From the cell containing the given text, extract its center point as [x, y] coordinate. 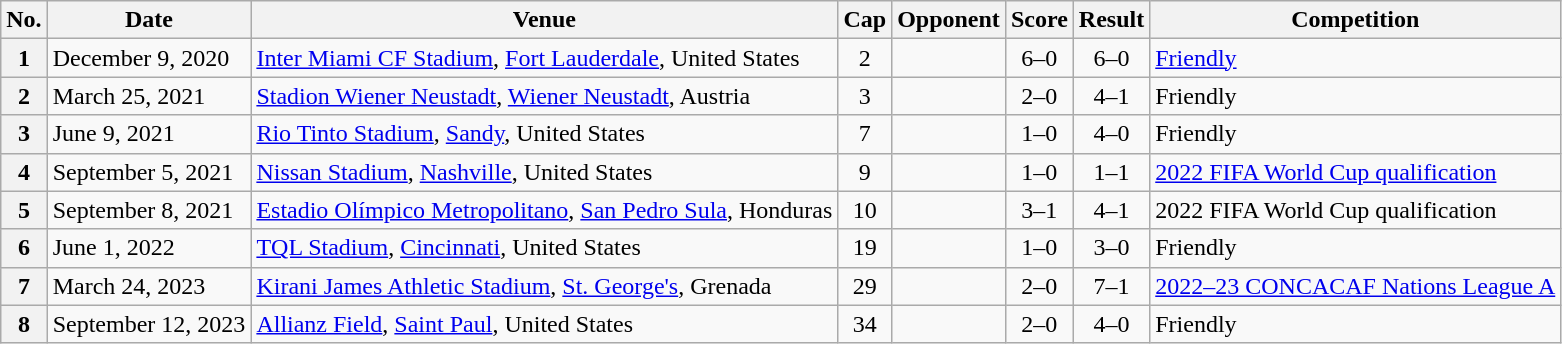
Cap [865, 20]
Nissan Stadium, Nashville, United States [544, 172]
Opponent [949, 20]
Kirani James Athletic Stadium, St. George's, Grenada [544, 286]
Date [149, 20]
7–1 [1111, 286]
Result [1111, 20]
No. [24, 20]
Inter Miami CF Stadium, Fort Lauderdale, United States [544, 58]
1–1 [1111, 172]
9 [865, 172]
June 1, 2022 [149, 248]
Score [1039, 20]
Stadion Wiener Neustadt, Wiener Neustadt, Austria [544, 96]
September 5, 2021 [149, 172]
8 [24, 324]
March 25, 2021 [149, 96]
June 9, 2021 [149, 134]
September 12, 2023 [149, 324]
4 [24, 172]
1 [24, 58]
34 [865, 324]
3–0 [1111, 248]
3–1 [1039, 210]
2022–23 CONCACAF Nations League A [1356, 286]
29 [865, 286]
5 [24, 210]
Allianz Field, Saint Paul, United States [544, 324]
Estadio Olímpico Metropolitano, San Pedro Sula, Honduras [544, 210]
September 8, 2021 [149, 210]
10 [865, 210]
6 [24, 248]
March 24, 2023 [149, 286]
Competition [1356, 20]
Rio Tinto Stadium, Sandy, United States [544, 134]
19 [865, 248]
Venue [544, 20]
December 9, 2020 [149, 58]
TQL Stadium, Cincinnati, United States [544, 248]
